Identify which cell holds the provided text, then report its [x, y] central coordinate. 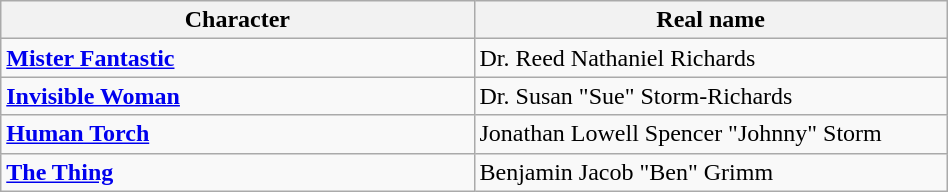
Mister Fantastic [238, 58]
Character [238, 20]
Jonathan Lowell Spencer "Johnny" Storm [710, 134]
Dr. Reed Nathaniel Richards [710, 58]
Human Torch [238, 134]
Dr. Susan "Sue" Storm-Richards [710, 96]
Real name [710, 20]
Invisible Woman [238, 96]
The Thing [238, 172]
Benjamin Jacob "Ben" Grimm [710, 172]
